Determine the [x, y] coordinate at the center of the cell enclosing the given text.  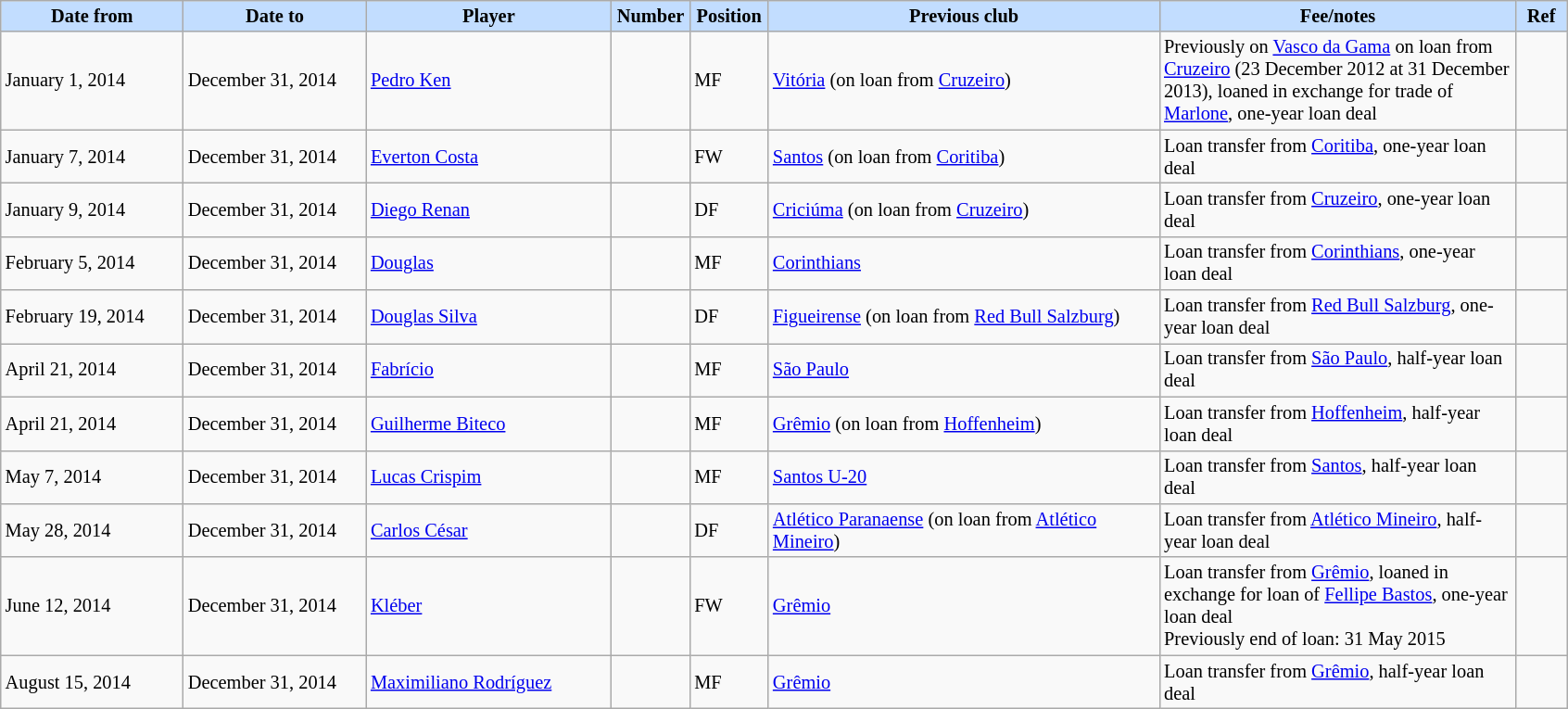
February 5, 2014 [93, 263]
Loan transfer from Cruzeiro, one-year loan deal [1338, 209]
Criciúma (on loan from Cruzeiro) [964, 209]
May 7, 2014 [93, 477]
Loan transfer from Grêmio, loaned in exchange for loan of Fellipe Bastos, one-year loan dealPreviously end of loan: 31 May 2015 [1338, 606]
Loan transfer from Hoffenheim, half-year loan deal [1338, 424]
January 1, 2014 [93, 81]
São Paulo [964, 370]
Loan transfer from Grêmio, half-year loan deal [1338, 682]
Fee/notes [1338, 16]
Player [489, 16]
Santos U-20 [964, 477]
Atlético Paranaense (on loan from Atlético Mineiro) [964, 530]
Loan transfer from São Paulo, half-year loan deal [1338, 370]
August 15, 2014 [93, 682]
Vitória (on loan from Cruzeiro) [964, 81]
Ref [1542, 16]
Guilherme Biteco [489, 424]
Douglas [489, 263]
Figueirense (on loan from Red Bull Salzburg) [964, 317]
Number [651, 16]
Kléber [489, 606]
Loan transfer from Atlético Mineiro, half-year loan deal [1338, 530]
Everton Costa [489, 157]
Santos (on loan from Coritiba) [964, 157]
Loan transfer from Corinthians, one-year loan deal [1338, 263]
Loan transfer from Santos, half-year loan deal [1338, 477]
Douglas Silva [489, 317]
Diego Renan [489, 209]
January 9, 2014 [93, 209]
Fabrício [489, 370]
June 12, 2014 [93, 606]
Carlos César [489, 530]
Previous club [964, 16]
Corinthians [964, 263]
Date to [274, 16]
Previously on Vasco da Gama on loan from Cruzeiro (23 December 2012 at 31 December 2013), loaned in exchange for trade of Marlone, one-year loan deal [1338, 81]
January 7, 2014 [93, 157]
Lucas Crispim [489, 477]
Grêmio (on loan from Hoffenheim) [964, 424]
Loan transfer from Coritiba, one-year loan deal [1338, 157]
Maximiliano Rodríguez [489, 682]
May 28, 2014 [93, 530]
Loan transfer from Red Bull Salzburg, one-year loan deal [1338, 317]
Pedro Ken [489, 81]
Position [728, 16]
February 19, 2014 [93, 317]
Date from [93, 16]
